Output the (X, Y) coordinate of the center of the cell containing the given text.  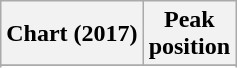
Peakposition (189, 34)
Chart (2017) (72, 34)
